For the text-containing cell, return its midpoint in [x, y] coordinate format. 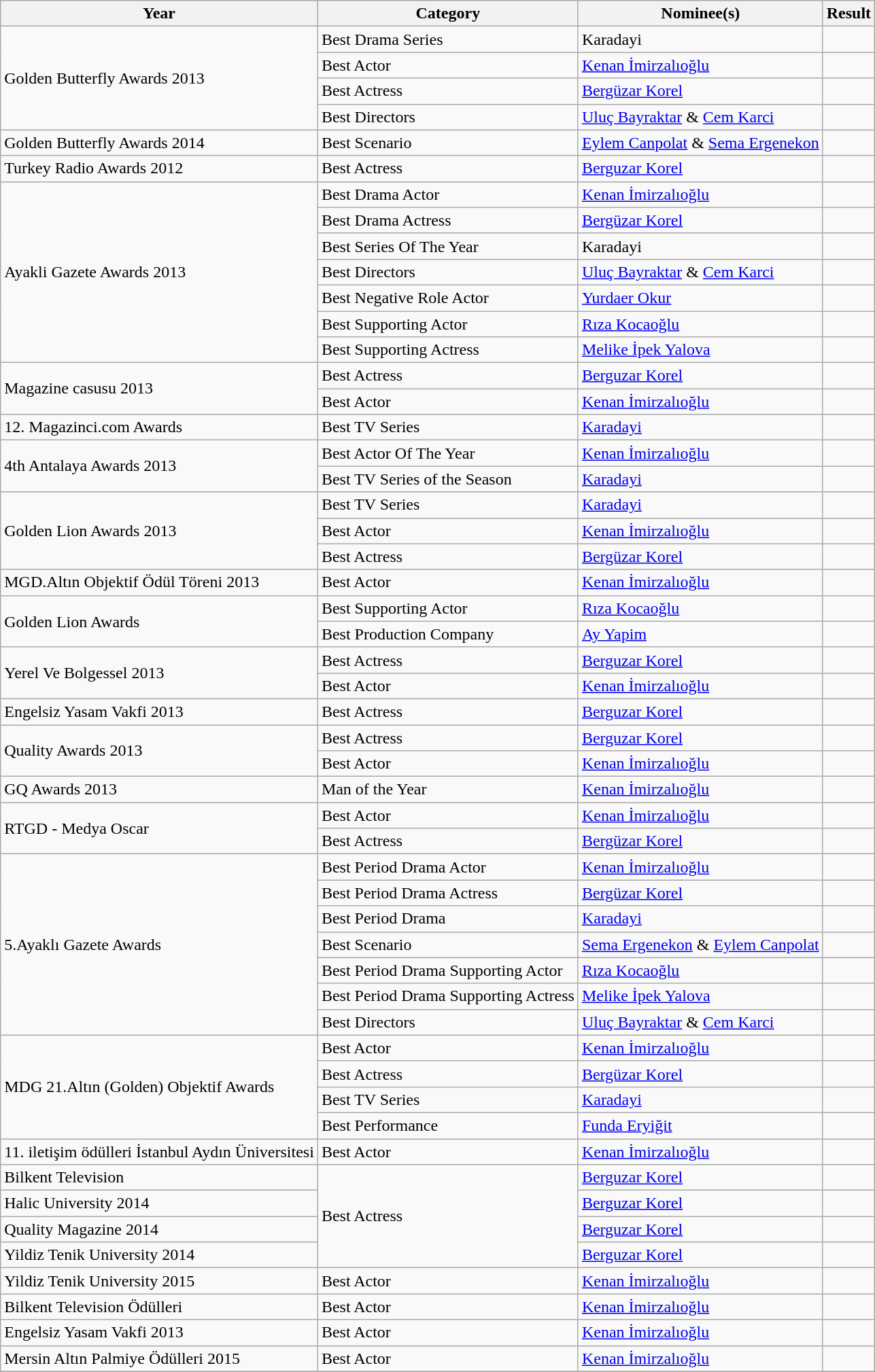
Funda Eryiğit [700, 1125]
Best Production Company [447, 634]
Magazine casusu 2013 [159, 389]
Quality Awards 2013 [159, 750]
Best Period Drama Actress [447, 893]
MGD.Altın Objektif Ödül Töreni 2013 [159, 582]
Best TV Series of the Season [447, 479]
Best Supporting Actress [447, 350]
Bilkent Television Ödülleri [159, 1307]
Golden Butterfly Awards 2013 [159, 78]
Golden Lion Awards 2013 [159, 531]
Yildiz Tenik University 2015 [159, 1281]
Best Performance [447, 1125]
Man of the Year [447, 790]
Bilkent Television [159, 1178]
MDG 21.Altın (Golden) Objektif Awards [159, 1087]
Sema Ergenekon & Eylem Canpolat [700, 945]
Yurdaer Okur [700, 298]
Yerel Ve Bolgessel 2013 [159, 673]
Category [447, 14]
Best Drama Actress [447, 220]
Best Series Of The Year [447, 246]
Golden Butterfly Awards 2014 [159, 143]
Nominee(s) [700, 14]
Best Actor Of The Year [447, 453]
11. iletişim ödülleri İstanbul Aydın Üniversitesi [159, 1152]
4th Antalaya Awards 2013 [159, 466]
Best Period Drama Supporting Actor [447, 970]
Best Period Drama [447, 919]
Ay Yapim [700, 634]
Halic University 2014 [159, 1203]
Best Drama Actor [447, 194]
Year [159, 14]
Quality Magazine 2014 [159, 1229]
Yildiz Tenik University 2014 [159, 1255]
12. Magazinci.com Awards [159, 427]
Best Period Drama Supporting Actress [447, 996]
Ayakli Gazete Awards 2013 [159, 272]
5.Ayaklı Gazete Awards [159, 945]
RTGD - Medya Oscar [159, 828]
Eylem Canpolat & Sema Ergenekon [700, 143]
Turkey Radio Awards 2012 [159, 169]
Result [848, 14]
GQ Awards 2013 [159, 790]
Best Negative Role Actor [447, 298]
Mersin Altın Palmiye Ödülleri 2015 [159, 1358]
Best Period Drama Actor [447, 867]
Best Drama Series [447, 39]
Golden Lion Awards [159, 621]
